Determine the (X, Y) coordinate at the center of the cell enclosing the given text.  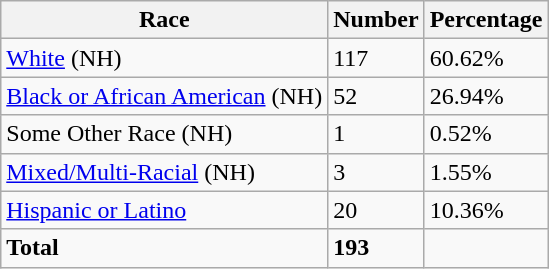
Some Other Race (NH) (164, 134)
Total (164, 248)
Number (376, 20)
0.52% (486, 134)
Percentage (486, 20)
20 (376, 210)
193 (376, 248)
Hispanic or Latino (164, 210)
Black or African American (NH) (164, 96)
3 (376, 172)
Mixed/Multi-Racial (NH) (164, 172)
1 (376, 134)
117 (376, 58)
60.62% (486, 58)
10.36% (486, 210)
26.94% (486, 96)
White (NH) (164, 58)
Race (164, 20)
52 (376, 96)
1.55% (486, 172)
